Provide the (X, Y) coordinate of the cell's center where the given text is located.  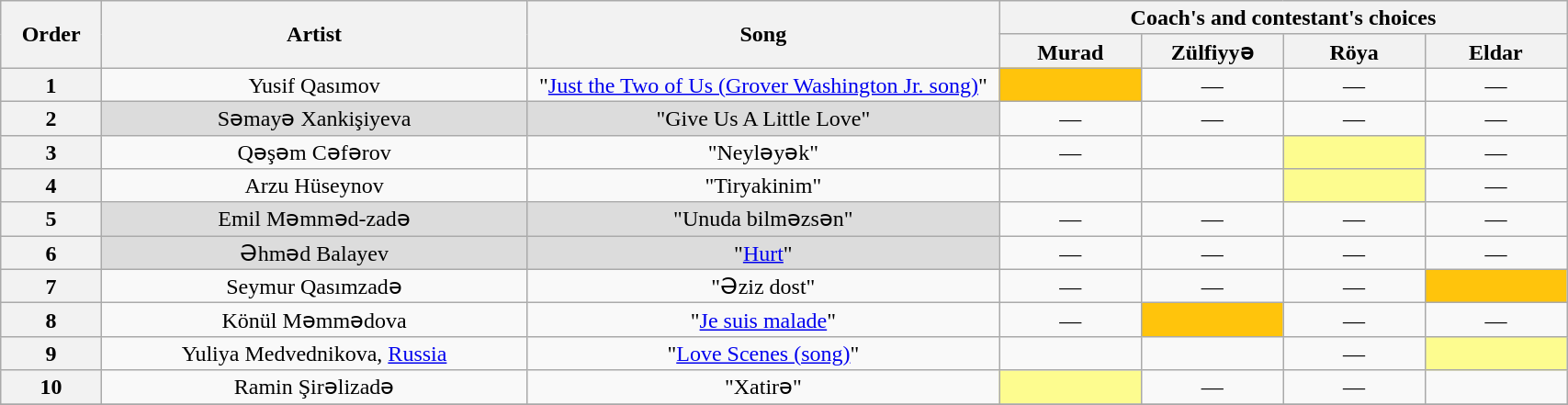
"Give Us A Little Love" (764, 118)
"Xatirə" (764, 388)
7 (51, 287)
3 (51, 152)
"Hurt" (764, 253)
Murad (1070, 51)
Səmayə Xankişiyeva (314, 118)
Zülfiyyə (1213, 51)
5 (51, 219)
"Əziz dost" (764, 287)
"Love Scenes (song)" (764, 353)
"Je suis malade" (764, 320)
"Neyləyək" (764, 152)
Emil Məmməd-zadə (314, 219)
Qəşəm Cəfərov (314, 152)
"Unuda bilməzsən" (764, 219)
Yuliya Medvednikova, Russia (314, 353)
Seymur Qasımzadə (314, 287)
1 (51, 84)
6 (51, 253)
Arzu Hüseynov (314, 186)
2 (51, 118)
8 (51, 320)
Yusif Qasımov (314, 84)
Röya (1354, 51)
"Just the Two of Us (Grover Washington Jr. song)" (764, 84)
Artist (314, 35)
Order (51, 35)
10 (51, 388)
Könül Məmmədova (314, 320)
4 (51, 186)
9 (51, 353)
Coach's and contestant's choices (1282, 18)
Song (764, 35)
Əhməd Balayev (314, 253)
"Tiryakinim" (764, 186)
Eldar (1495, 51)
Ramin Şirəlizadə (314, 388)
